Determine the (x, y) coordinate at the center of the cell enclosing the given text.  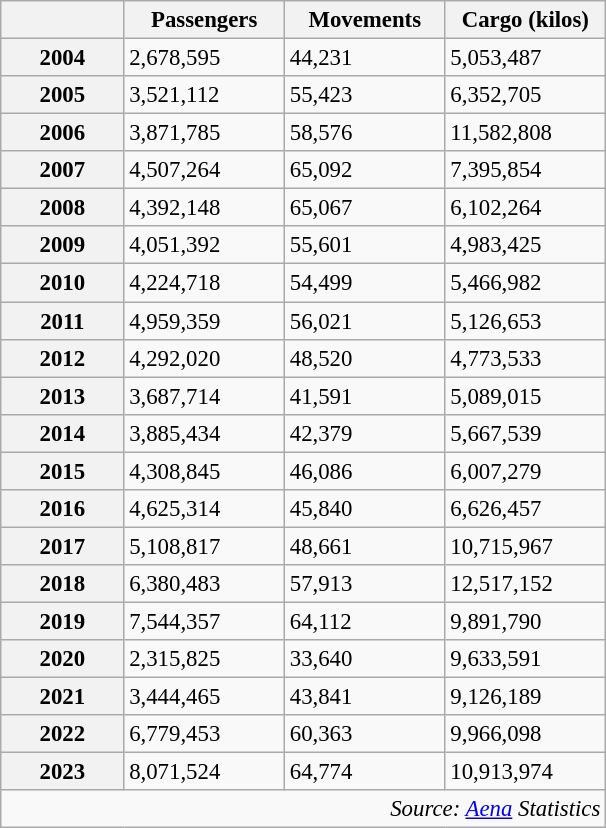
9,633,591 (526, 659)
6,779,453 (204, 734)
3,521,112 (204, 95)
54,499 (364, 283)
5,089,015 (526, 396)
2006 (62, 133)
48,661 (364, 546)
57,913 (364, 584)
55,601 (364, 245)
2023 (62, 772)
4,292,020 (204, 358)
2005 (62, 95)
3,871,785 (204, 133)
4,051,392 (204, 245)
4,224,718 (204, 283)
Cargo (kilos) (526, 20)
65,067 (364, 208)
3,687,714 (204, 396)
2012 (62, 358)
2007 (62, 170)
6,380,483 (204, 584)
2022 (62, 734)
55,423 (364, 95)
4,959,359 (204, 321)
64,112 (364, 621)
9,891,790 (526, 621)
56,021 (364, 321)
6,102,264 (526, 208)
Source: Aena Statistics (304, 809)
12,517,152 (526, 584)
6,352,705 (526, 95)
10,913,974 (526, 772)
5,667,539 (526, 433)
2,315,825 (204, 659)
2010 (62, 283)
8,071,524 (204, 772)
44,231 (364, 58)
5,466,982 (526, 283)
5,053,487 (526, 58)
4,507,264 (204, 170)
2021 (62, 697)
4,773,533 (526, 358)
2017 (62, 546)
9,126,189 (526, 697)
2,678,595 (204, 58)
3,885,434 (204, 433)
46,086 (364, 471)
2014 (62, 433)
Passengers (204, 20)
41,591 (364, 396)
9,966,098 (526, 734)
2015 (62, 471)
2019 (62, 621)
10,715,967 (526, 546)
2004 (62, 58)
5,108,817 (204, 546)
2016 (62, 509)
6,626,457 (526, 509)
6,007,279 (526, 471)
58,576 (364, 133)
2011 (62, 321)
2018 (62, 584)
42,379 (364, 433)
5,126,653 (526, 321)
4,625,314 (204, 509)
60,363 (364, 734)
Movements (364, 20)
2013 (62, 396)
3,444,465 (204, 697)
43,841 (364, 697)
4,308,845 (204, 471)
11,582,808 (526, 133)
2020 (62, 659)
2008 (62, 208)
45,840 (364, 509)
48,520 (364, 358)
4,983,425 (526, 245)
7,544,357 (204, 621)
2009 (62, 245)
65,092 (364, 170)
33,640 (364, 659)
7,395,854 (526, 170)
64,774 (364, 772)
4,392,148 (204, 208)
